Extract the [X, Y] coordinate from the center of the cell holding the provided text.  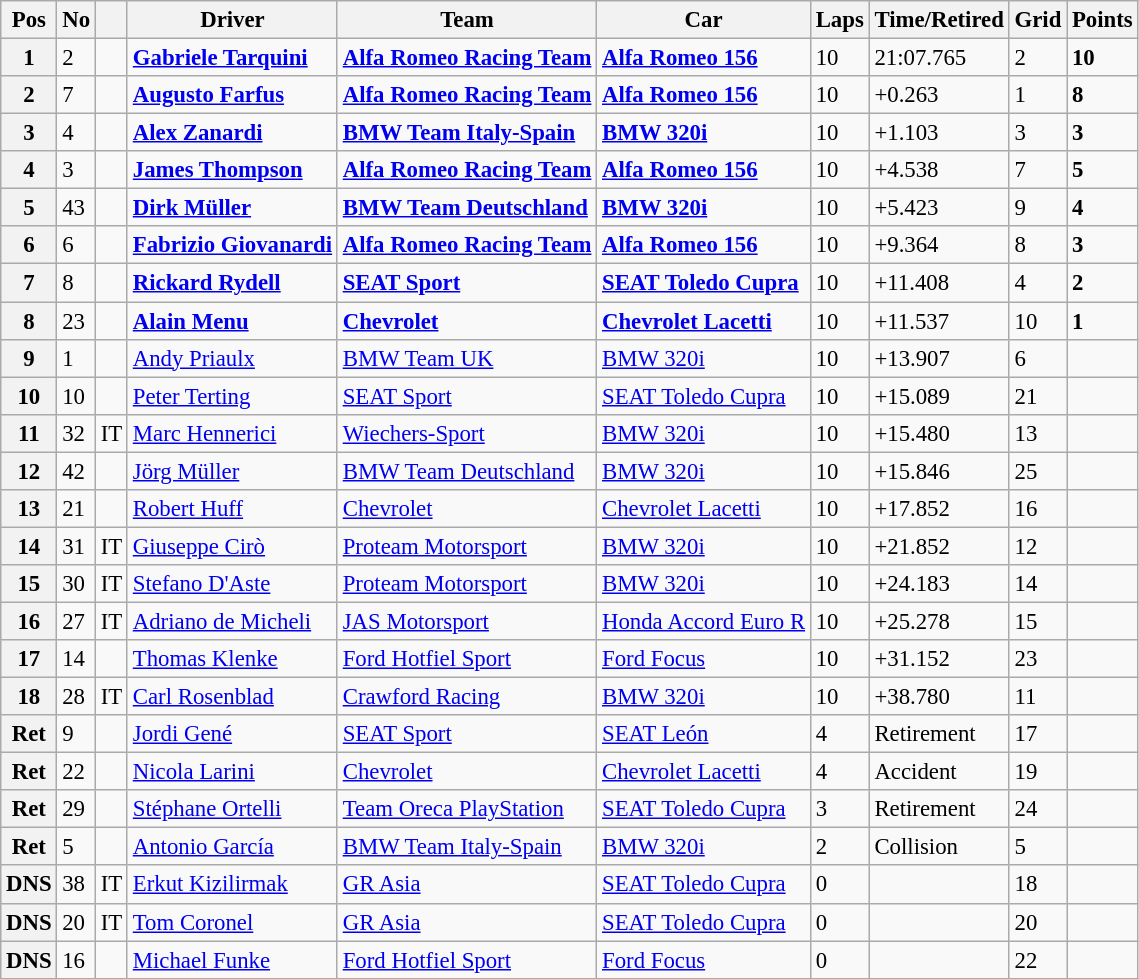
Pos [29, 20]
Grid [1038, 20]
31 [76, 546]
JAS Motorsport [466, 621]
Time/Retired [939, 20]
+13.907 [939, 358]
42 [76, 471]
Marc Hennerici [232, 433]
Antonio García [232, 847]
Augusto Farfus [232, 95]
Alex Zanardi [232, 133]
Giuseppe Cirò [232, 546]
+1.103 [939, 133]
BMW Team UK [466, 358]
+17.852 [939, 509]
Points [1102, 20]
Collision [939, 847]
SEAT León [704, 734]
Nicola Larini [232, 772]
Wiechers-Sport [466, 433]
+5.423 [939, 208]
27 [76, 621]
Michael Funke [232, 960]
21:07.765 [939, 58]
Jörg Müller [232, 471]
Robert Huff [232, 509]
+38.780 [939, 697]
43 [76, 208]
38 [76, 885]
Driver [232, 20]
30 [76, 584]
+31.152 [939, 659]
+24.183 [939, 584]
+0.263 [939, 95]
+15.846 [939, 471]
Crawford Racing [466, 697]
Fabrizio Giovanardi [232, 245]
Carl Rosenblad [232, 697]
Peter Terting [232, 396]
Rickard Rydell [232, 283]
32 [76, 433]
Team [466, 20]
Tom Coronel [232, 922]
+4.538 [939, 170]
+15.480 [939, 433]
Erkut Kizilirmak [232, 885]
+21.852 [939, 546]
+11.537 [939, 321]
Accident [939, 772]
Honda Accord Euro R [704, 621]
+9.364 [939, 245]
Car [704, 20]
Andy Priaulx [232, 358]
24 [1038, 809]
No [76, 20]
Team Oreca PlayStation [466, 809]
+15.089 [939, 396]
Stefano D'Aste [232, 584]
Jordi Gené [232, 734]
Thomas Klenke [232, 659]
+25.278 [939, 621]
Gabriele Tarquini [232, 58]
Stéphane Ortelli [232, 809]
28 [76, 697]
+11.408 [939, 283]
Laps [840, 20]
Adriano de Micheli [232, 621]
29 [76, 809]
James Thompson [232, 170]
19 [1038, 772]
Alain Menu [232, 321]
25 [1038, 471]
Dirk Müller [232, 208]
